Find where the given text appears and provide that cell's center as [X, Y] coordinate. 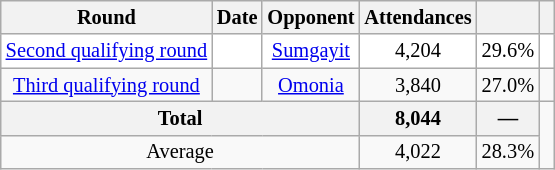
Second qualifying round [106, 51]
Total [180, 118]
8,044 [418, 118]
27.0% [508, 85]
Omonia [310, 85]
Third qualifying round [106, 85]
4,204 [418, 51]
Sumgayit [310, 51]
Average [180, 152]
29.6% [508, 51]
Date [237, 17]
28.3% [508, 152]
— [508, 118]
Round [106, 17]
4,022 [418, 152]
3,840 [418, 85]
Attendances [418, 17]
Opponent [310, 17]
